Extract the [x, y] coordinate from the center of the cell holding the provided text.  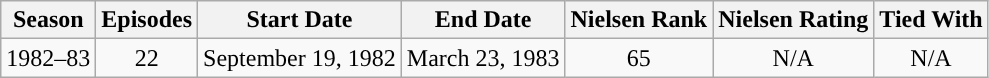
Episodes [147, 20]
65 [639, 58]
Nielsen Rating [794, 20]
Nielsen Rank [639, 20]
End Date [483, 20]
Tied With [931, 20]
22 [147, 58]
Season [48, 20]
1982–83 [48, 58]
Start Date [300, 20]
September 19, 1982 [300, 58]
March 23, 1983 [483, 58]
